Search for the cell housing the specified text and yield its (x, y) center coordinate. 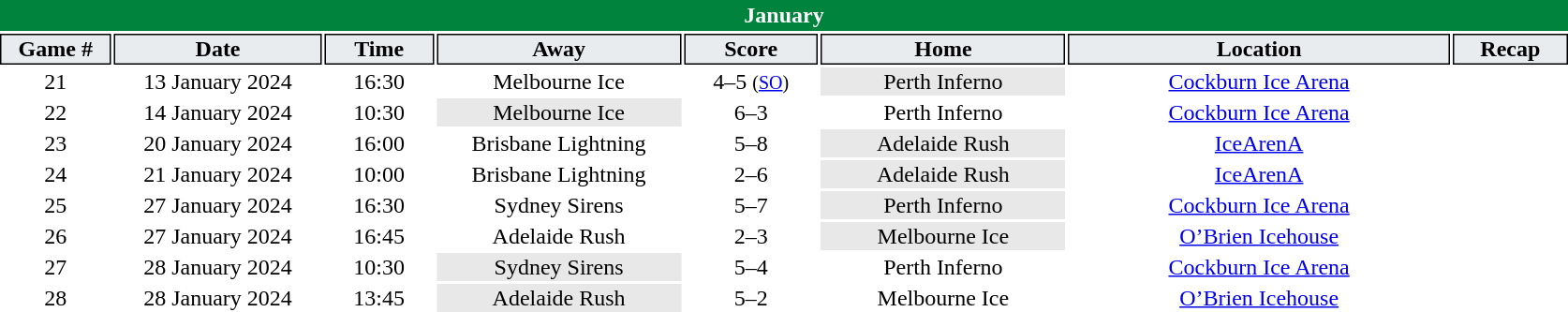
27 (56, 267)
26 (56, 236)
Recap (1510, 49)
16:45 (379, 236)
Home (943, 49)
5–4 (751, 267)
16:00 (379, 143)
2–3 (751, 236)
Away (559, 49)
January (784, 15)
10:00 (379, 174)
5–2 (751, 298)
13:45 (379, 298)
4–5 (SO) (751, 82)
21 January 2024 (218, 174)
25 (56, 205)
14 January 2024 (218, 112)
23 (56, 143)
2–6 (751, 174)
24 (56, 174)
13 January 2024 (218, 82)
21 (56, 82)
5–7 (751, 205)
6–3 (751, 112)
5–8 (751, 143)
Game # (56, 49)
Time (379, 49)
22 (56, 112)
Date (218, 49)
Location (1259, 49)
Score (751, 49)
28 (56, 298)
20 January 2024 (218, 143)
